Extract the [x, y] coordinate from the center of the cell holding the provided text.  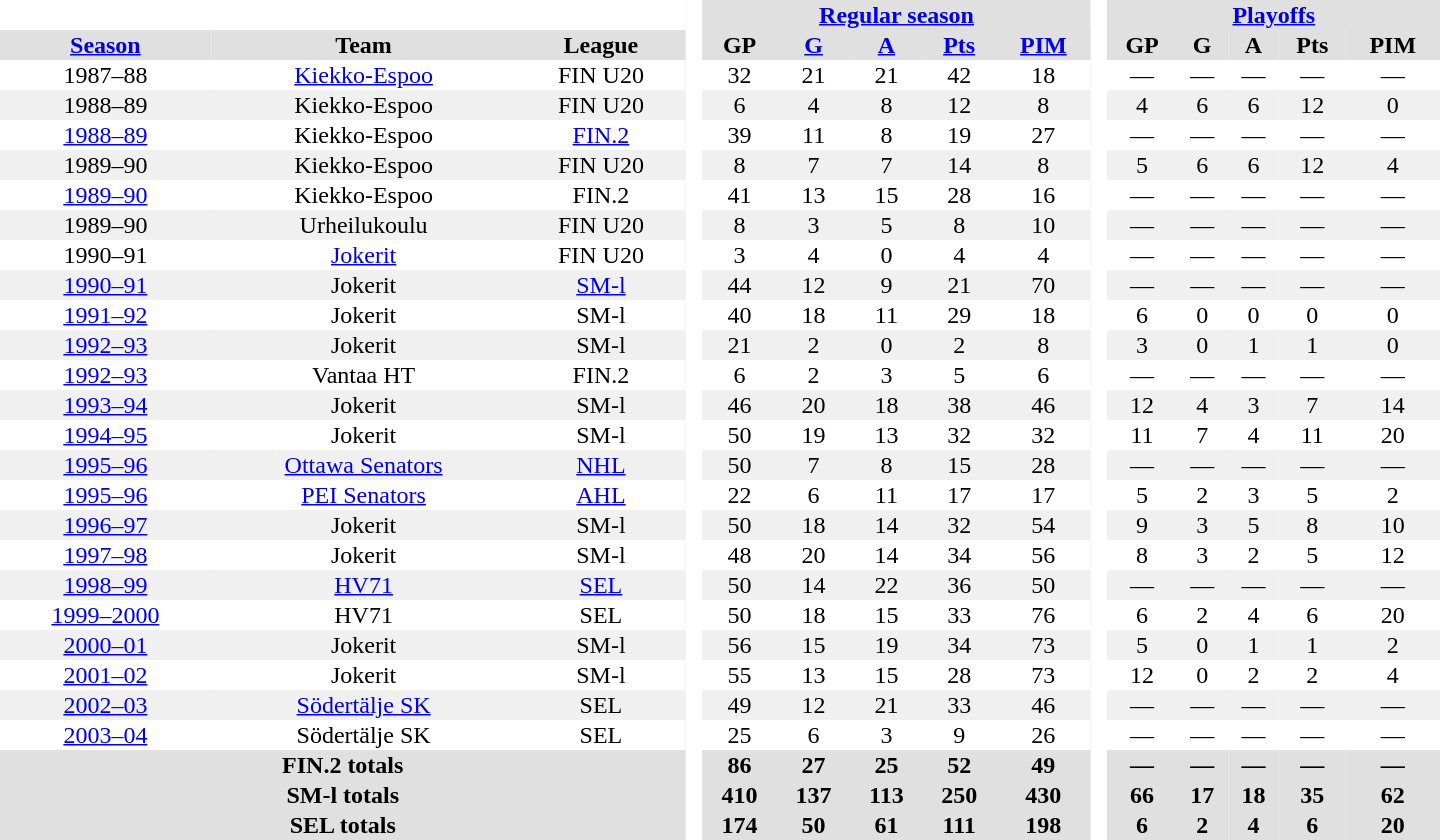
29 [959, 315]
2000–01 [106, 645]
66 [1142, 795]
AHL [600, 495]
1991–92 [106, 315]
2001–02 [106, 675]
44 [740, 285]
86 [740, 765]
FIN.2 totals [342, 765]
410 [740, 795]
1997–98 [106, 555]
48 [740, 555]
62 [1393, 795]
36 [959, 585]
Regular season [897, 15]
PEI Senators [364, 495]
198 [1043, 825]
54 [1043, 525]
Vantaa HT [364, 375]
430 [1043, 795]
Playoffs [1274, 15]
1999–2000 [106, 615]
42 [959, 75]
SEL totals [342, 825]
26 [1043, 735]
2003–04 [106, 735]
39 [740, 135]
1994–95 [106, 435]
55 [740, 675]
174 [740, 825]
70 [1043, 285]
16 [1043, 195]
250 [959, 795]
2002–03 [106, 705]
137 [814, 795]
1987–88 [106, 75]
38 [959, 405]
Season [106, 45]
Urheilukoulu [364, 225]
35 [1312, 795]
52 [959, 765]
113 [887, 795]
Team [364, 45]
40 [740, 315]
111 [959, 825]
SM-l totals [342, 795]
61 [887, 825]
League [600, 45]
41 [740, 195]
NHL [600, 465]
1996–97 [106, 525]
1993–94 [106, 405]
Ottawa Senators [364, 465]
1998–99 [106, 585]
76 [1043, 615]
